Locate the cell with the specified text and output its (X, Y) center coordinate. 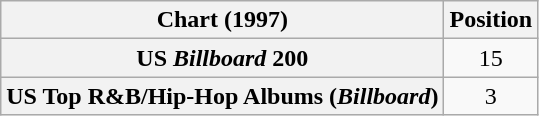
15 (491, 58)
Chart (1997) (222, 20)
3 (491, 96)
US Top R&B/Hip-Hop Albums (Billboard) (222, 96)
Position (491, 20)
US Billboard 200 (222, 58)
